Return the (X, Y) coordinate for the center point of the cell that contains the specified text.  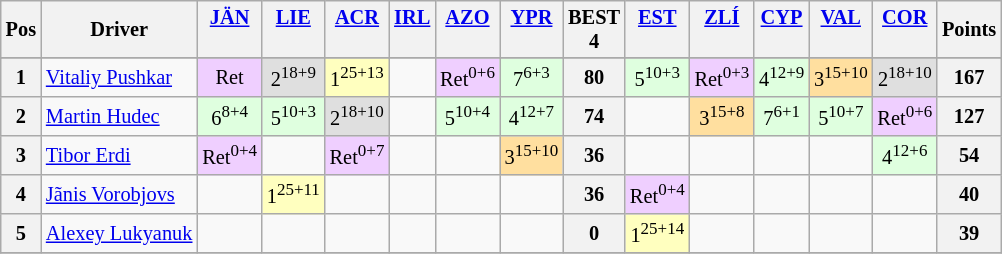
167 (969, 78)
Ret (230, 78)
CYP (782, 29)
5 (21, 234)
80 (594, 78)
125+11 (294, 194)
510+7 (840, 116)
218+9 (294, 78)
510+4 (468, 116)
BEST4 (594, 29)
3 (21, 156)
68+4 (230, 116)
Pos (21, 29)
39 (969, 234)
Ret0+3 (722, 78)
412+7 (532, 116)
412+9 (782, 78)
412+6 (904, 156)
Ret0+7 (358, 156)
COR (904, 29)
Alexey Lukyanuk (119, 234)
Vitaliy Pushkar (119, 78)
AZO (468, 29)
Martin Hudec (119, 116)
0 (594, 234)
2 (21, 116)
76+1 (782, 116)
Points (969, 29)
ZLÍ (722, 29)
1 (21, 78)
Jãnis Vorobjovs (119, 194)
76+3 (532, 78)
Driver (119, 29)
40 (969, 194)
ACR (358, 29)
JÄN (230, 29)
YPR (532, 29)
127 (969, 116)
125+14 (658, 234)
54 (969, 156)
EST (658, 29)
IRL (412, 29)
VAL (840, 29)
125+13 (358, 78)
315+8 (722, 116)
Tibor Erdi (119, 156)
4 (21, 194)
74 (594, 116)
LIE (294, 29)
